Identify which cell holds the provided text, then report its [x, y] central coordinate. 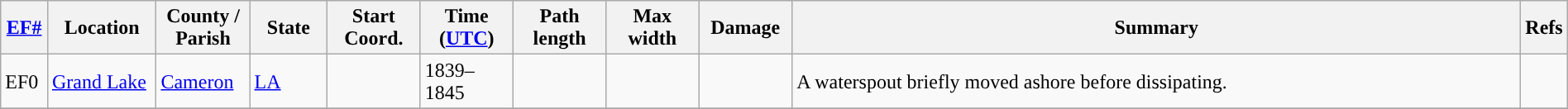
Damage [746, 28]
EF0 [25, 81]
County / Parish [203, 28]
Cameron [203, 81]
State [289, 28]
Refs [1545, 28]
Grand Lake [101, 81]
1839–1845 [466, 81]
Max width [653, 28]
Start Coord. [374, 28]
Location [101, 28]
LA [289, 81]
EF# [25, 28]
Time (UTC) [466, 28]
Summary [1156, 28]
A waterspout briefly moved ashore before dissipating. [1156, 81]
Path length [559, 28]
